Capture the cell that displays the provided text and extract its (X, Y) central coordinate. 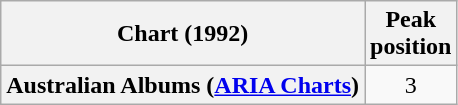
Chart (1992) (183, 34)
3 (411, 85)
Peakposition (411, 34)
Australian Albums (ARIA Charts) (183, 85)
